For the text-containing cell, return its midpoint in (x, y) coordinate format. 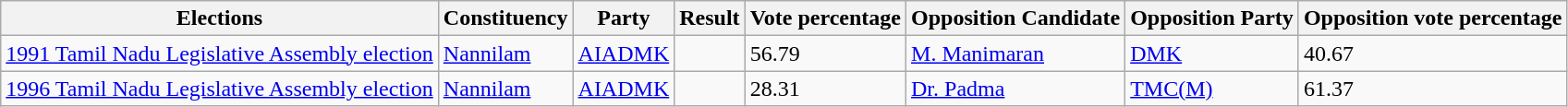
61.37 (1432, 89)
M. Manimaran (1016, 53)
Elections (220, 18)
Result (710, 18)
Constituency (505, 18)
1991 Tamil Nadu Legislative Assembly election (220, 53)
Dr. Padma (1016, 89)
TMC(M) (1212, 89)
56.79 (825, 53)
Opposition vote percentage (1432, 18)
Party (624, 18)
Vote percentage (825, 18)
28.31 (825, 89)
DMK (1212, 53)
1996 Tamil Nadu Legislative Assembly election (220, 89)
40.67 (1432, 53)
Opposition Party (1212, 18)
Opposition Candidate (1016, 18)
